Return the [X, Y] coordinate for the center point of the cell that contains the specified text.  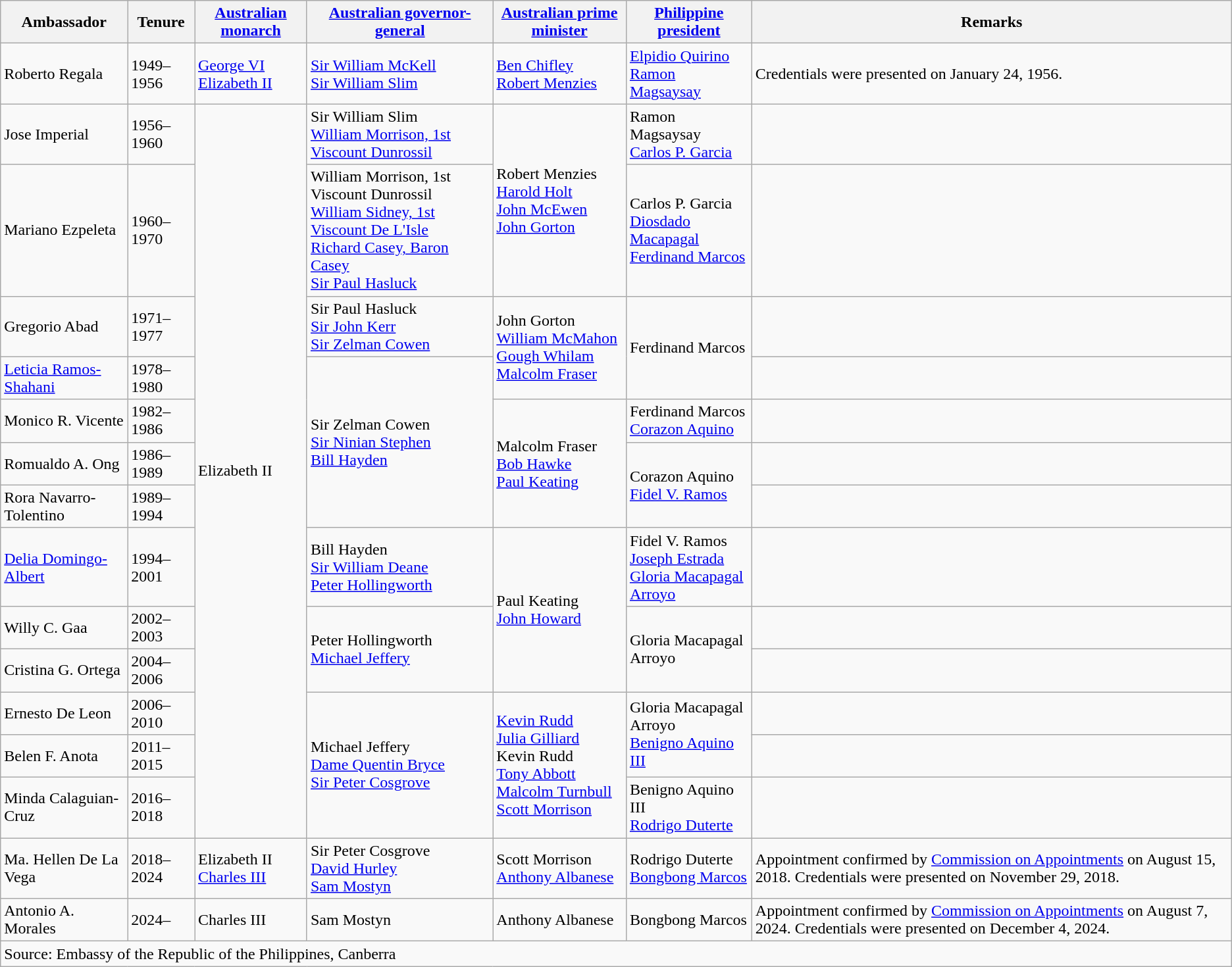
Sir Zelman CowenSir Ninian StephenBill Hayden [399, 442]
Paul KeatingJohn Howard [559, 609]
Ernesto De Leon [64, 713]
1960–1970 [161, 230]
Rodrigo DuterteBongbong Marcos [688, 868]
Scott MorrisonAnthony Albanese [559, 868]
Romualdo A. Ong [64, 463]
2011–2015 [161, 756]
Tenure [161, 22]
Corazon AquinoFidel V. Ramos [688, 485]
Philippine president [688, 22]
2018–2024 [161, 868]
Ambassador [64, 22]
Appointment confirmed by Commission on Appointments on August 15, 2018. Credentials were presented on November 29, 2018. [991, 868]
Sir Peter CosgroveDavid HurleySam Mostyn [399, 868]
Peter HollingworthMichael Jeffery [399, 649]
Appointment confirmed by Commission on Appointments on August 7, 2024. Credentials were presented on December 4, 2024. [991, 920]
Kevin RuddJulia GilliardKevin RuddTony AbbottMalcolm TurnbullScott Morrison [559, 765]
George VIElizabeth II [251, 74]
Gloria Macapagal Arroyo [688, 649]
Belen F. Anota [64, 756]
Sir William McKellSir William Slim [399, 74]
Benigno Aquino IIIRodrigo Duterte [688, 808]
Elizabeth II [251, 471]
Roberto Regala [64, 74]
Ferdinand MarcosCorazon Aquino [688, 421]
Gloria Macapagal ArroyoBenigno Aquino III [688, 735]
Sir William SlimWilliam Morrison, 1st Viscount Dunrossil [399, 134]
Malcolm FraserBob HawkePaul Keating [559, 463]
Ferdinand Marcos [688, 347]
Robert MenziesHarold HoltJohn McEwenJohn Gorton [559, 200]
1971–1977 [161, 326]
Leticia Ramos-Shahani [64, 378]
2004–2006 [161, 670]
Antonio A. Morales [64, 920]
Mariano Ezpeleta [64, 230]
Elizabeth IICharles III [251, 868]
Sam Mostyn [399, 920]
Fidel V. RamosJoseph EstradaGloria Macapagal Arroyo [688, 567]
Ramon MagsaysayCarlos P. Garcia [688, 134]
Minda Calaguian-Cruz [64, 808]
Bill HaydenSir William DeanePeter Hollingworth [399, 567]
Willy C. Gaa [64, 628]
1978–1980 [161, 378]
Monico R. Vicente [64, 421]
1994–2001 [161, 567]
1949–1956 [161, 74]
2002–2003 [161, 628]
Remarks [991, 22]
1956–1960 [161, 134]
Ben ChifleyRobert Menzies [559, 74]
1989–1994 [161, 507]
Anthony Albanese [559, 920]
Gregorio Abad [64, 326]
Rora Navarro-Tolentino [64, 507]
Charles III [251, 920]
William Morrison, 1st Viscount DunrossilWilliam Sidney, 1st Viscount De L'IsleRichard Casey, Baron CaseySir Paul Hasluck [399, 230]
1986–1989 [161, 463]
1982–1986 [161, 421]
John GortonWilliam McMahonGough WhilamMalcolm Fraser [559, 347]
Cristina G. Ortega [64, 670]
2006–2010 [161, 713]
Michael JefferyDame Quentin BryceSir Peter Cosgrove [399, 765]
Australian prime minister [559, 22]
Credentials were presented on January 24, 1956. [991, 74]
Jose Imperial [64, 134]
Australian monarch [251, 22]
Sir Paul HasluckSir John KerrSir Zelman Cowen [399, 326]
Elpidio QuirinoRamon Magsaysay [688, 74]
Bongbong Marcos [688, 920]
Australian governor-general [399, 22]
2024– [161, 920]
2016–2018 [161, 808]
Delia Domingo-Albert [64, 567]
Source: Embassy of the Republic of the Philippines, Canberra [616, 954]
Carlos P. GarciaDiosdado MacapagalFerdinand Marcos [688, 230]
Ma. Hellen De La Vega [64, 868]
